Pinpoint the cell where the given text exists, returning its (x, y) midpoint coordinate. 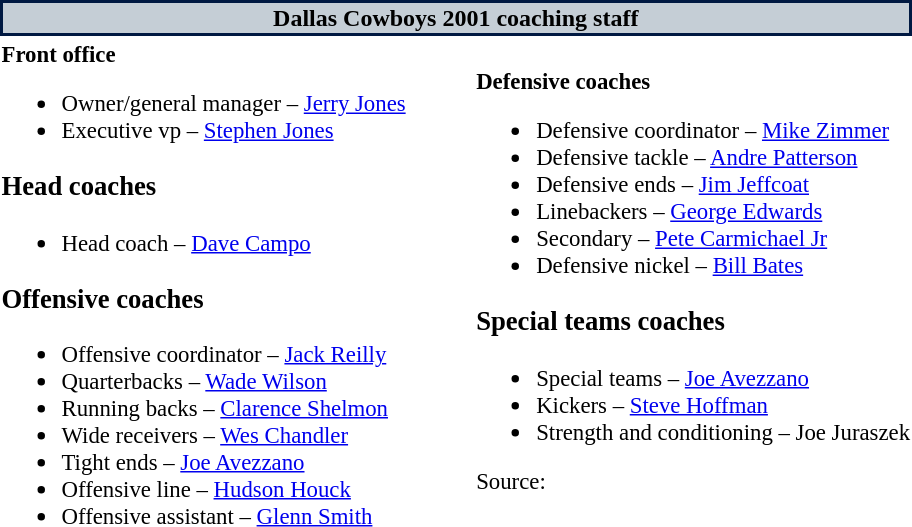
Dallas Cowboys 2001 coaching staff (456, 18)
